Return the [X, Y] coordinate for the center point of the cell that contains the specified text.  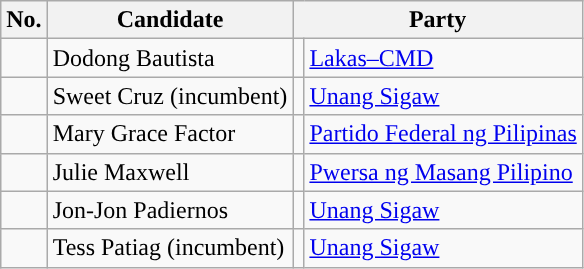
No. [24, 20]
Partido Federal ng Pilipinas [443, 134]
Party [438, 20]
Tess Patiag (incumbent) [170, 248]
Mary Grace Factor [170, 134]
Jon-Jon Padiernos [170, 210]
Sweet Cruz (incumbent) [170, 96]
Dodong Bautista [170, 58]
Julie Maxwell [170, 172]
Pwersa ng Masang Pilipino [443, 172]
Candidate [170, 20]
Lakas–CMD [443, 58]
